For the text-containing cell, return its midpoint in (X, Y) coordinate format. 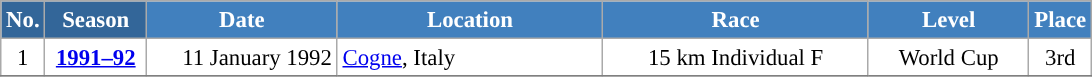
Place (1060, 20)
15 km Individual F (736, 58)
Location (470, 20)
Race (736, 20)
Cogne, Italy (470, 58)
1 (23, 58)
Date (242, 20)
1991–92 (96, 58)
No. (23, 20)
Level (948, 20)
11 January 1992 (242, 58)
3rd (1060, 58)
Season (96, 20)
World Cup (948, 58)
